Return [X, Y] of the center of cell containing provided text 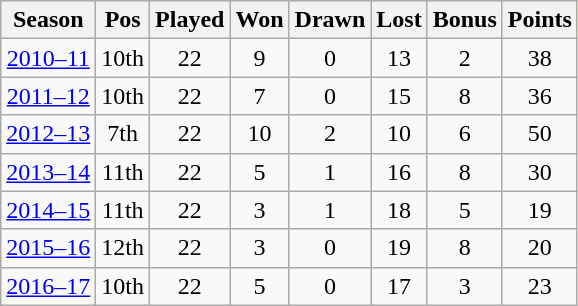
Drawn [330, 20]
7 [260, 96]
9 [260, 58]
Season [48, 20]
2013–14 [48, 172]
16 [399, 172]
Bonus [464, 20]
2016–17 [48, 286]
30 [540, 172]
18 [399, 210]
2010–11 [48, 58]
38 [540, 58]
2011–12 [48, 96]
23 [540, 286]
15 [399, 96]
2012–13 [48, 134]
13 [399, 58]
36 [540, 96]
50 [540, 134]
Won [260, 20]
12th [123, 248]
Pos [123, 20]
6 [464, 134]
Played [190, 20]
7th [123, 134]
Lost [399, 20]
20 [540, 248]
Points [540, 20]
2014–15 [48, 210]
17 [399, 286]
2015–16 [48, 248]
